Pinpoint the cell where the given text exists, returning its (x, y) midpoint coordinate. 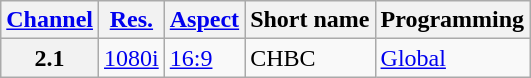
Programming (452, 20)
Short name (310, 20)
16:9 (204, 58)
Global (452, 58)
1080i (132, 58)
Channel (50, 20)
Aspect (204, 20)
CHBC (310, 58)
Res. (132, 20)
2.1 (50, 58)
